From the cell containing the given text, extract its center point as (x, y) coordinate. 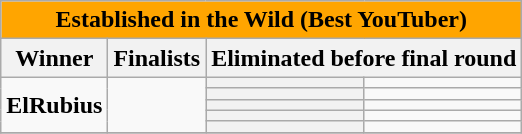
Winner (54, 58)
Established in the Wild (Best YouTuber) (262, 20)
ElRubius (54, 104)
Finalists (157, 58)
Eliminated before final round (364, 58)
